Pinpoint the cell where the given text exists, returning its (x, y) midpoint coordinate. 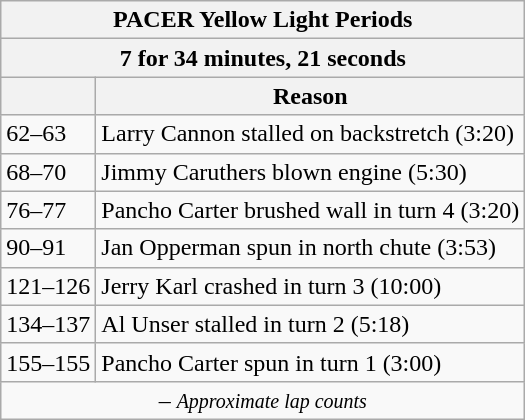
– Approximate lap counts (263, 400)
PACER Yellow Light Periods (263, 20)
Pancho Carter brushed wall in turn 4 (3:20) (310, 210)
Pancho Carter spun in turn 1 (3:00) (310, 362)
90–91 (48, 248)
134–137 (48, 324)
Al Unser stalled in turn 2 (5:18) (310, 324)
62–63 (48, 134)
76–77 (48, 210)
155–155 (48, 362)
7 for 34 minutes, 21 seconds (263, 58)
Larry Cannon stalled on backstretch (3:20) (310, 134)
Reason (310, 96)
Jan Opperman spun in north chute (3:53) (310, 248)
121–126 (48, 286)
Jimmy Caruthers blown engine (5:30) (310, 172)
Jerry Karl crashed in turn 3 (10:00) (310, 286)
68–70 (48, 172)
